Extract the (X, Y) coordinate from the center of the cell holding the provided text.  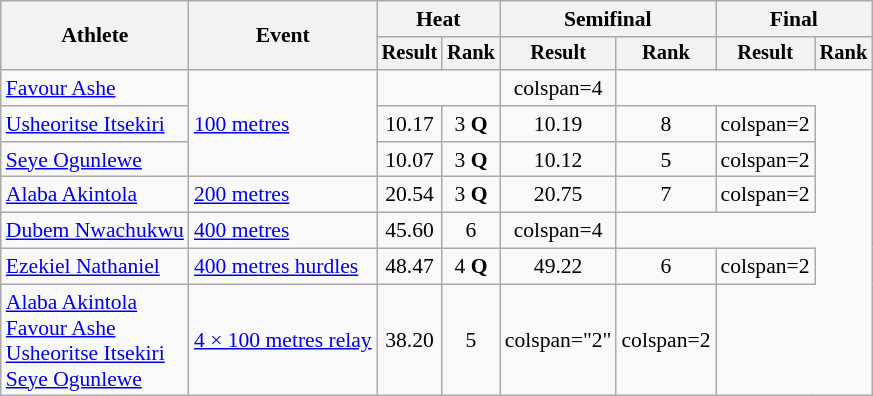
48.47 (410, 267)
Heat (438, 19)
Dubem Nwachukwu (95, 231)
45.60 (410, 231)
Favour Ashe (95, 88)
Semifinal (608, 19)
4 × 100 metres relay (283, 340)
7 (666, 195)
Alaba AkintolaFavour AsheUsheoritse ItsekiriSeye Ogunlewe (95, 340)
8 (666, 124)
Final (794, 19)
colspan="2" (558, 340)
10.17 (410, 124)
10.19 (558, 124)
400 metres (283, 231)
10.07 (410, 160)
20.75 (558, 195)
4 Q (471, 267)
20.54 (410, 195)
49.22 (558, 267)
100 metres (283, 124)
Athlete (95, 36)
200 metres (283, 195)
Event (283, 36)
Seye Ogunlewe (95, 160)
38.20 (410, 340)
10.12 (558, 160)
Alaba Akintola (95, 195)
Ezekiel Nathaniel (95, 267)
400 metres hurdles (283, 267)
Usheoritse Itsekiri (95, 124)
